From the cell containing the given text, extract its center point as (x, y) coordinate. 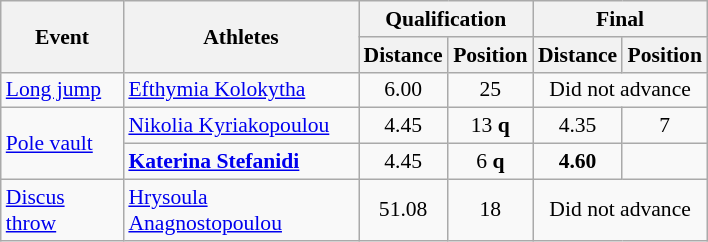
7 (664, 126)
Katerina Stefanidi (240, 162)
Efthymia Kolokytha (240, 90)
6 q (490, 162)
Final (620, 19)
Nikolia Kyriakopoulou (240, 126)
Long jump (62, 90)
Qualification (445, 19)
4.60 (578, 162)
6.00 (402, 90)
Event (62, 36)
Pole vault (62, 144)
4.35 (578, 126)
25 (490, 90)
18 (490, 210)
51.08 (402, 210)
Athletes (240, 36)
Hrysoula Anagnostopoulou (240, 210)
13 q (490, 126)
Discus throw (62, 210)
